Locate the cell with the specified text and output its (X, Y) center coordinate. 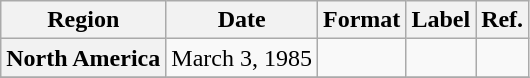
Format (361, 20)
March 3, 1985 (242, 58)
Region (84, 20)
Date (242, 20)
North America (84, 58)
Ref. (502, 20)
Label (441, 20)
